Determine the [x, y] coordinate at the center of the cell enclosing the given text.  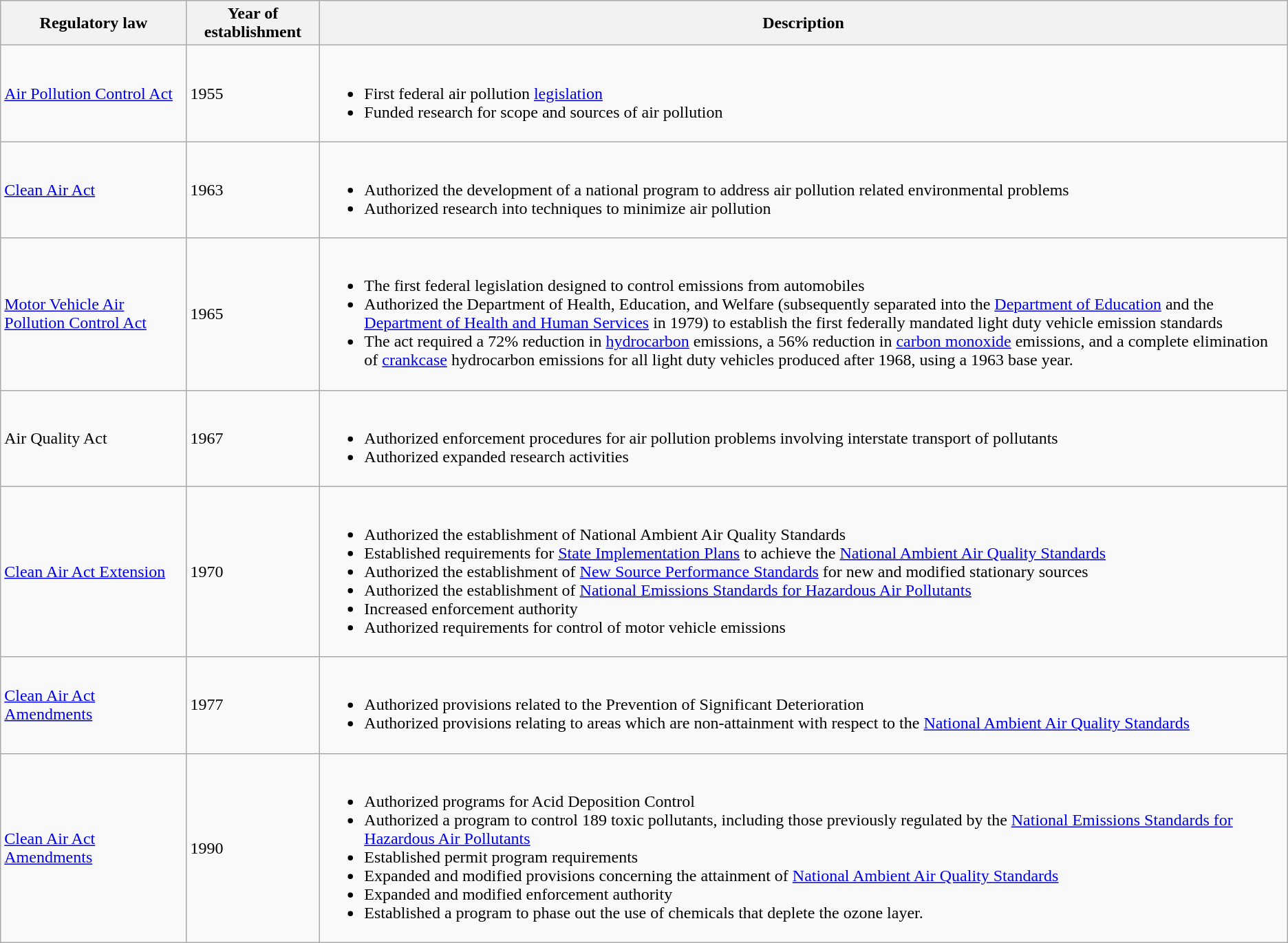
1963 [253, 190]
Motor Vehicle Air Pollution Control Act [94, 314]
Year of establishment [253, 23]
Air Pollution Control Act [94, 94]
Authorized enforcement procedures for air pollution problems involving interstate transport of pollutantsAuthorized expanded research activities [804, 438]
Clean Air Act Extension [94, 572]
Description [804, 23]
1965 [253, 314]
1955 [253, 94]
First federal air pollution legislationFunded research for scope and sources of air pollution [804, 94]
Regulatory law [94, 23]
1990 [253, 847]
1970 [253, 572]
1977 [253, 705]
Clean Air Act [94, 190]
Air Quality Act [94, 438]
1967 [253, 438]
